Provide the [x, y] coordinate of the cell's center where the given text is located.  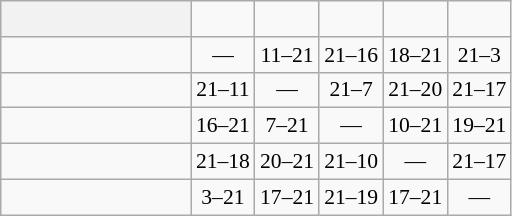
20–21 [287, 162]
11–21 [287, 55]
21–11 [223, 90]
21–3 [479, 55]
21–7 [351, 90]
7–21 [287, 126]
16–21 [223, 126]
18–21 [415, 55]
3–21 [223, 197]
21–20 [415, 90]
21–18 [223, 162]
21–16 [351, 55]
21–19 [351, 197]
19–21 [479, 126]
21–10 [351, 162]
10–21 [415, 126]
